Provide the [x, y] coordinate of the cell's center where the given text is located.  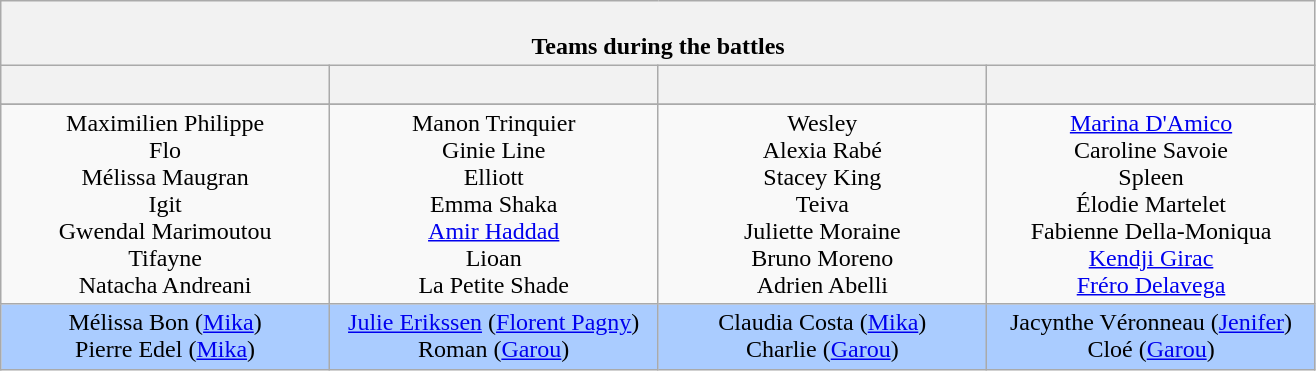
Jacynthe Véronneau (Jenifer)Cloé (Garou) [1152, 336]
Marina D'AmicoCaroline SavoieSpleenÉlodie MarteletFabienne Della-MoniquaKendji GiracFréro Delavega [1152, 204]
Mélissa Bon (Mika)Pierre Edel (Mika) [166, 336]
Teams during the battles [658, 34]
Julie Erikssen (Florent Pagny)Roman (Garou) [494, 336]
WesleyAlexia RabéStacey KingTeivaJuliette MoraineBruno MorenoAdrien Abelli [822, 204]
Maximilien PhilippeFloMélissa MaugranIgitGwendal MarimoutouTifayneNatacha Andreani [166, 204]
Manon TrinquierGinie LineElliottEmma ShakaAmir HaddadLioanLa Petite Shade [494, 204]
Claudia Costa (Mika)Charlie (Garou) [822, 336]
